Search for the cell housing the specified text and yield its [X, Y] center coordinate. 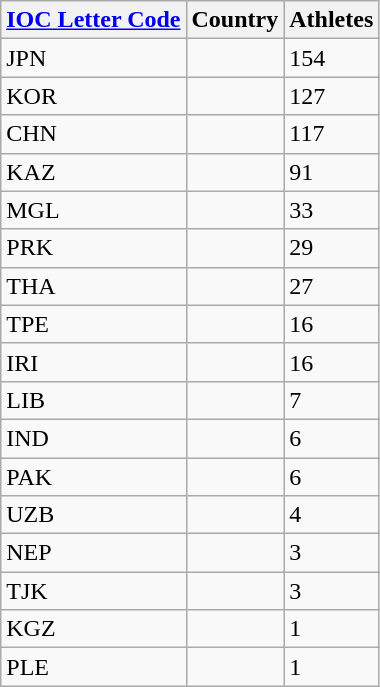
LIB [94, 400]
JPN [94, 58]
KAZ [94, 172]
PRK [94, 248]
MGL [94, 210]
NEP [94, 553]
IND [94, 438]
IRI [94, 362]
TJK [94, 591]
Country [235, 20]
117 [332, 134]
127 [332, 96]
PLE [94, 667]
7 [332, 400]
TPE [94, 324]
KOR [94, 96]
PAK [94, 477]
Athletes [332, 20]
UZB [94, 515]
THA [94, 286]
91 [332, 172]
27 [332, 286]
4 [332, 515]
29 [332, 248]
33 [332, 210]
154 [332, 58]
CHN [94, 134]
KGZ [94, 629]
IOC Letter Code [94, 20]
